Capture the cell that displays the provided text and extract its [x, y] central coordinate. 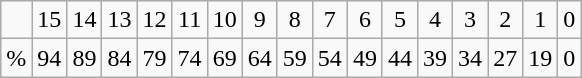
12 [154, 20]
19 [540, 58]
79 [154, 58]
13 [120, 20]
34 [470, 58]
% [16, 58]
7 [330, 20]
44 [400, 58]
94 [50, 58]
4 [434, 20]
84 [120, 58]
10 [224, 20]
15 [50, 20]
6 [364, 20]
1 [540, 20]
69 [224, 58]
8 [294, 20]
14 [84, 20]
5 [400, 20]
11 [190, 20]
59 [294, 58]
54 [330, 58]
64 [260, 58]
2 [506, 20]
74 [190, 58]
27 [506, 58]
39 [434, 58]
89 [84, 58]
49 [364, 58]
3 [470, 20]
9 [260, 20]
